Search for the cell housing the specified text and yield its [x, y] center coordinate. 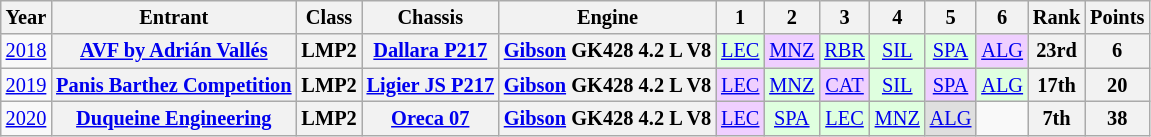
Panis Barthez Competition [174, 85]
Oreca 07 [430, 118]
AVF by Adrián Vallés [174, 51]
23rd [1056, 51]
2019 [26, 85]
Engine [608, 17]
Dallara P217 [430, 51]
38 [1117, 118]
Rank [1056, 17]
2018 [26, 51]
Chassis [430, 17]
20 [1117, 85]
17th [1056, 85]
2020 [26, 118]
3 [844, 17]
7th [1056, 118]
Duqueine Engineering [174, 118]
Class [328, 17]
CAT [844, 85]
RBR [844, 51]
Entrant [174, 17]
Year [26, 17]
1 [740, 17]
4 [898, 17]
5 [951, 17]
Ligier JS P217 [430, 85]
2 [792, 17]
Points [1117, 17]
